For the text-containing cell, return its midpoint in [x, y] coordinate format. 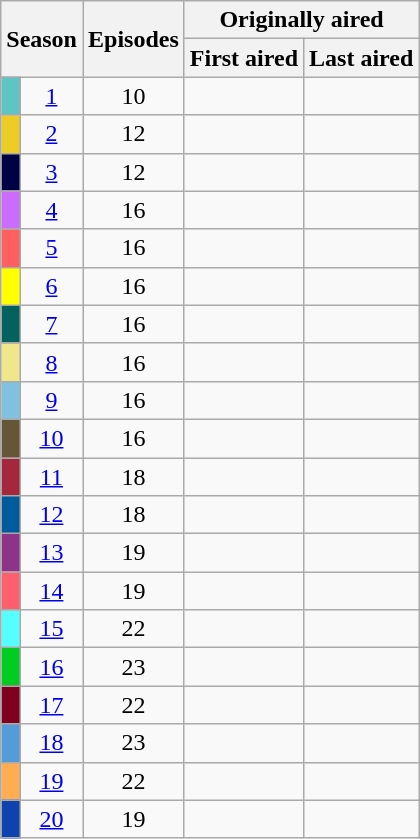
11 [51, 477]
13 [51, 553]
14 [51, 591]
20 [51, 819]
17 [51, 705]
15 [51, 629]
4 [51, 210]
Season [42, 39]
First aired [244, 58]
9 [51, 400]
1 [51, 96]
Episodes [133, 39]
3 [51, 172]
Originally aired [302, 20]
8 [51, 362]
2 [51, 134]
7 [51, 324]
6 [51, 286]
5 [51, 248]
Last aired [362, 58]
